Extract the (x, y) coordinate from the center of the cell holding the provided text.  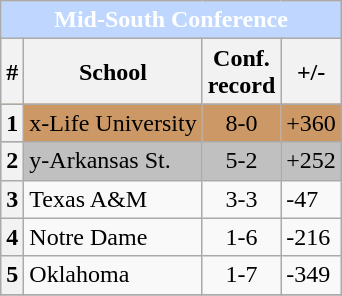
+/- (312, 72)
-216 (312, 237)
8-0 (242, 123)
-47 (312, 199)
Conf. record (242, 72)
+360 (312, 123)
# (12, 72)
3 (12, 199)
3-3 (242, 199)
2 (12, 161)
x-Life University (113, 123)
1-6 (242, 237)
School (113, 72)
Texas A&M (113, 199)
y-Arkansas St. (113, 161)
5 (12, 275)
1 (12, 123)
5-2 (242, 161)
-349 (312, 275)
Notre Dame (113, 237)
Mid-South Conference (172, 20)
Oklahoma (113, 275)
1-7 (242, 275)
+252 (312, 161)
4 (12, 237)
